Output the [X, Y] coordinate of the center of the cell containing the given text.  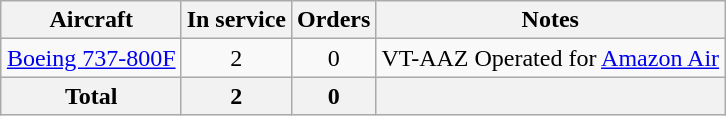
In service [236, 20]
VT-AAZ Operated for Amazon Air [550, 58]
Orders [333, 20]
Aircraft [91, 20]
Boeing 737-800F [91, 58]
Notes [550, 20]
Total [91, 96]
